Locate the cell with the specified text and output its [X, Y] center coordinate. 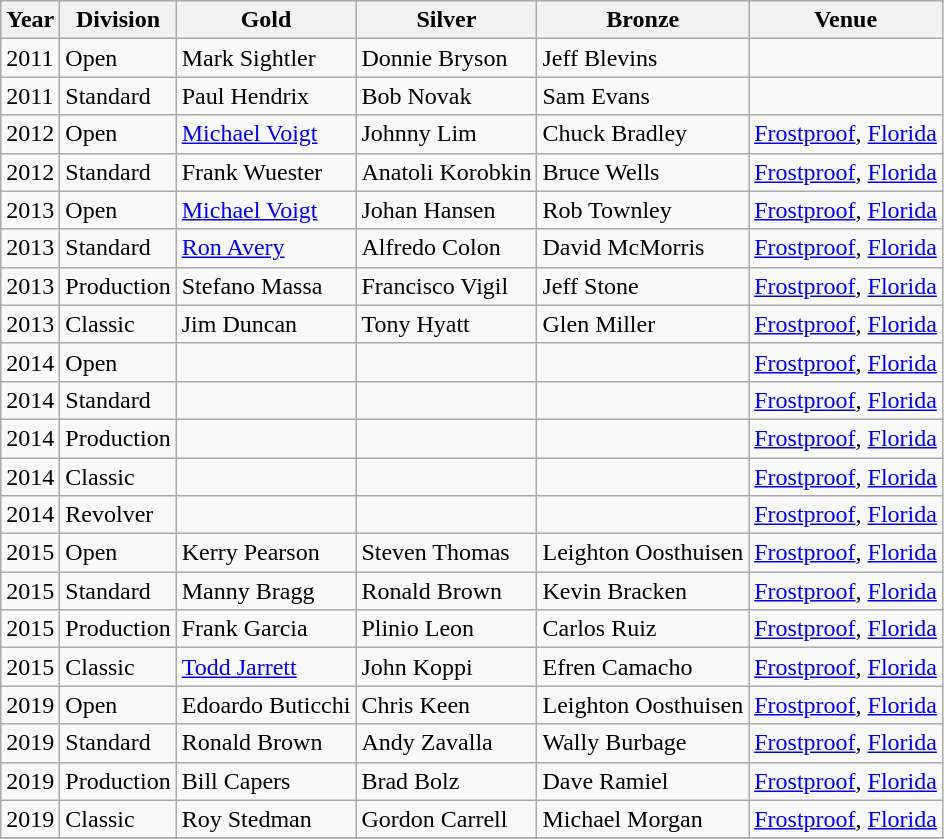
Jim Duncan [266, 324]
Jeff Stone [643, 286]
Stefano Massa [266, 286]
Johan Hansen [446, 210]
Mark Sightler [266, 58]
Gold [266, 20]
Steven Thomas [446, 553]
David McMorris [643, 248]
Brad Bolz [446, 781]
Chris Keen [446, 705]
John Koppi [446, 667]
Bronze [643, 20]
Johnny Lim [446, 134]
Tony Hyatt [446, 324]
Frank Garcia [266, 629]
Paul Hendrix [266, 96]
Carlos Ruiz [643, 629]
Chuck Bradley [643, 134]
Efren Camacho [643, 667]
Roy Stedman [266, 819]
Jeff Blevins [643, 58]
Kevin Bracken [643, 591]
Frank Wuester [266, 172]
Glen Miller [643, 324]
Edoardo Buticchi [266, 705]
Bill Capers [266, 781]
Manny Bragg [266, 591]
Silver [446, 20]
Alfredo Colon [446, 248]
Wally Burbage [643, 743]
Bruce Wells [643, 172]
Donnie Bryson [446, 58]
Andy Zavalla [446, 743]
Gordon Carrell [446, 819]
Michael Morgan [643, 819]
Dave Ramiel [643, 781]
Revolver [118, 515]
Sam Evans [643, 96]
Rob Townley [643, 210]
Year [30, 20]
Ron Avery [266, 248]
Anatoli Korobkin [446, 172]
Francisco Vigil [446, 286]
Kerry Pearson [266, 553]
Todd Jarrett [266, 667]
Bob Novak [446, 96]
Plinio Leon [446, 629]
Venue [846, 20]
Division [118, 20]
